Return (x, y) of the center of cell containing provided text 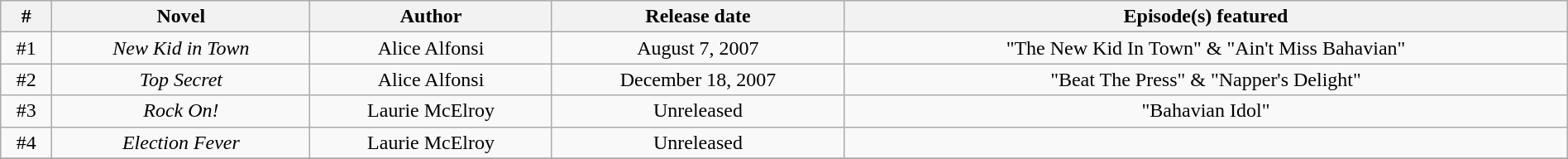
#4 (26, 142)
"The New Kid In Town" & "Ain't Miss Bahavian" (1206, 48)
# (26, 17)
#1 (26, 48)
Author (431, 17)
Novel (181, 17)
Rock On! (181, 111)
August 7, 2007 (698, 48)
"Bahavian Idol" (1206, 111)
Top Secret (181, 79)
December 18, 2007 (698, 79)
"Beat The Press" & "Napper's Delight" (1206, 79)
New Kid in Town (181, 48)
Election Fever (181, 142)
Episode(s) featured (1206, 17)
Release date (698, 17)
#3 (26, 111)
#2 (26, 79)
